Detect which cell encompasses the target text, then output its [X, Y] center coordinate. 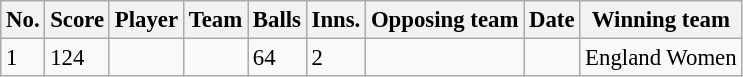
Team [215, 20]
2 [336, 58]
Winning team [661, 20]
Score [78, 20]
64 [278, 58]
Balls [278, 20]
Player [146, 20]
England Women [661, 58]
Inns. [336, 20]
124 [78, 58]
Opposing team [445, 20]
Date [552, 20]
No. [23, 20]
1 [23, 58]
